Provide the (x, y) coordinate of the cell's center where the given text is located.  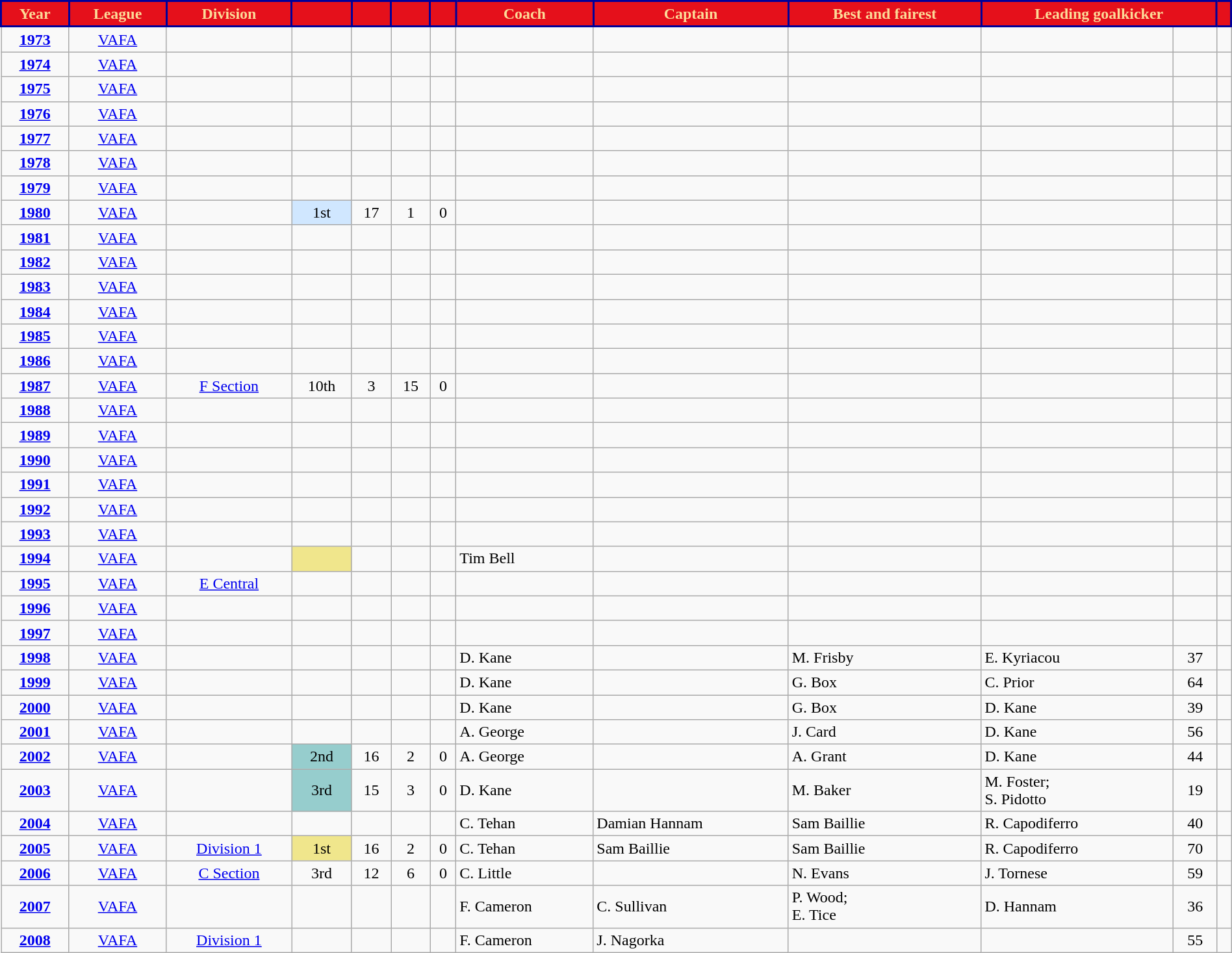
1979 (35, 188)
2001 (35, 732)
6 (411, 873)
39 (1196, 707)
1 (411, 212)
12 (371, 873)
Captain (691, 14)
2007 (35, 907)
36 (1196, 907)
1998 (35, 657)
56 (1196, 732)
1990 (35, 460)
55 (1196, 940)
1989 (35, 435)
2004 (35, 824)
70 (1196, 848)
1983 (35, 286)
M. Frisby (885, 657)
1978 (35, 163)
1974 (35, 64)
Leading goalkicker (1099, 14)
1995 (35, 583)
1994 (35, 559)
1984 (35, 311)
1980 (35, 212)
M. Baker (885, 790)
1973 (35, 39)
1997 (35, 633)
2000 (35, 707)
2003 (35, 790)
1996 (35, 608)
10th (322, 386)
Tim Bell (525, 559)
E. Kyriacou (1077, 657)
1986 (35, 361)
Damian Hannam (691, 824)
J. Tornese (1077, 873)
League (118, 14)
Best and fairest (885, 14)
17 (371, 212)
D. Hannam (1077, 907)
F Section (229, 386)
J. Card (885, 732)
Division (229, 14)
C. Little (525, 873)
1985 (35, 337)
1987 (35, 386)
19 (1196, 790)
59 (1196, 873)
1976 (35, 114)
2005 (35, 848)
1977 (35, 138)
M. Foster; S. Pidotto (1077, 790)
1999 (35, 682)
40 (1196, 824)
J. Nagorka (691, 940)
1981 (35, 237)
1988 (35, 411)
2006 (35, 873)
1975 (35, 89)
A. Grant (885, 757)
1982 (35, 262)
1991 (35, 485)
2008 (35, 940)
C. Prior (1077, 682)
2002 (35, 757)
1992 (35, 509)
C. Sullivan (691, 907)
C Section (229, 873)
1993 (35, 534)
2nd (322, 757)
N. Evans (885, 873)
Year (35, 14)
64 (1196, 682)
44 (1196, 757)
Coach (525, 14)
37 (1196, 657)
E Central (229, 583)
P. Wood; E. Tice (885, 907)
